Return (X, Y) of the center of cell containing provided text 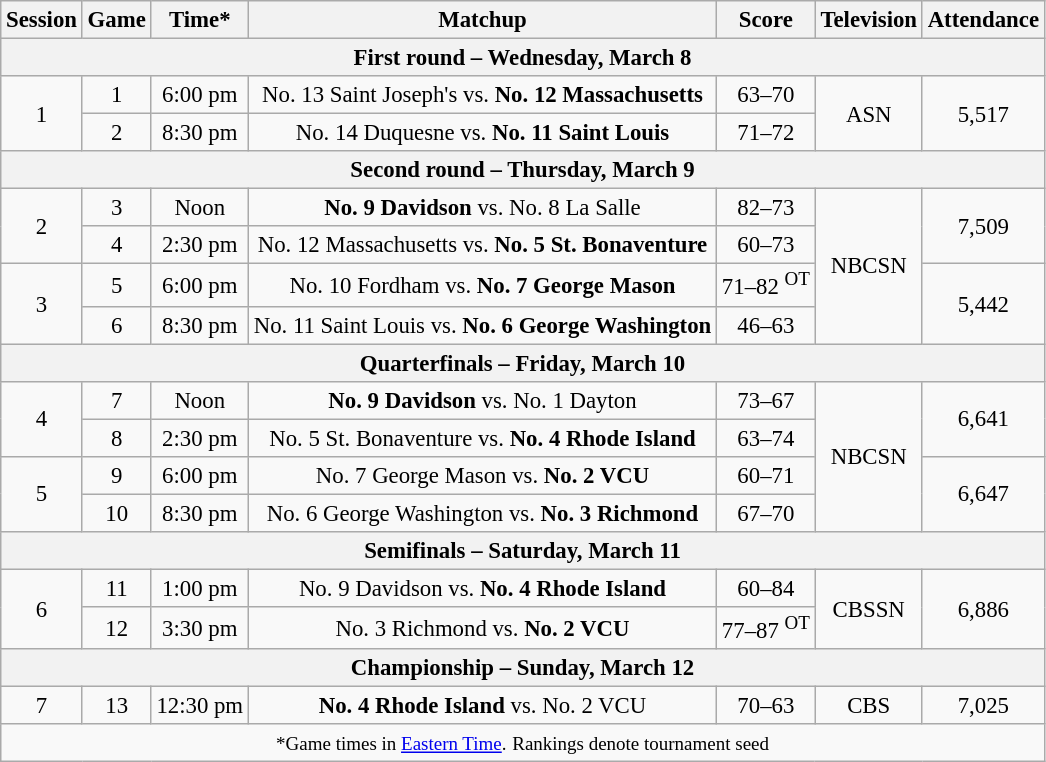
Semifinals – Saturday, March 11 (523, 551)
*Game times in Eastern Time. Rankings denote tournament seed (523, 743)
No. 10 Fordham vs. No. 7 George Mason (482, 285)
71–82 OT (766, 285)
73–67 (766, 400)
Session (42, 20)
67–70 (766, 513)
CBS (868, 706)
12:30 pm (200, 706)
11 (116, 588)
No. 13 Saint Joseph's vs. No. 12 Massachusetts (482, 95)
CBSSN (868, 609)
No. 5 St. Bonaventure vs. No. 4 Rhode Island (482, 438)
ASN (868, 114)
Time* (200, 20)
First round – Wednesday, March 8 (523, 58)
No. 11 Saint Louis vs. No. 6 George Washington (482, 325)
5,442 (983, 304)
63–70 (766, 95)
63–74 (766, 438)
Quarterfinals – Friday, March 10 (523, 363)
Second round – Thursday, March 9 (523, 170)
1:00 pm (200, 588)
Attendance (983, 20)
No. 14 Duquesne vs. No. 11 Saint Louis (482, 133)
12 (116, 628)
13 (116, 706)
60–84 (766, 588)
No. 9 Davidson vs. No. 4 Rhode Island (482, 588)
Championship – Sunday, March 12 (523, 668)
No. 4 Rhode Island vs. No. 2 VCU (482, 706)
6,641 (983, 418)
46–63 (766, 325)
60–71 (766, 476)
No. 3 Richmond vs. No. 2 VCU (482, 628)
8 (116, 438)
7,025 (983, 706)
Television (868, 20)
70–63 (766, 706)
Matchup (482, 20)
Game (116, 20)
6,647 (983, 494)
Score (766, 20)
60–73 (766, 245)
10 (116, 513)
No. 9 Davidson vs. No. 1 Dayton (482, 400)
3:30 pm (200, 628)
71–72 (766, 133)
77–87 OT (766, 628)
9 (116, 476)
No. 12 Massachusetts vs. No. 5 St. Bonaventure (482, 245)
No. 7 George Mason vs. No. 2 VCU (482, 476)
7,509 (983, 226)
No. 6 George Washington vs. No. 3 Richmond (482, 513)
5,517 (983, 114)
6,886 (983, 609)
No. 9 Davidson vs. No. 8 La Salle (482, 208)
82–73 (766, 208)
